Locate the cell with the specified text and output its [x, y] center coordinate. 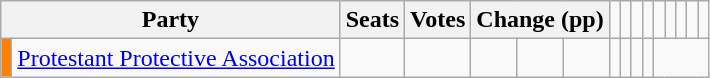
Votes [438, 20]
Seats [372, 20]
Protestant Protective Association [176, 58]
Change (pp) [540, 20]
Party [170, 20]
